Scan for the cell matching the given text and deliver its [x, y] coordinate at center. 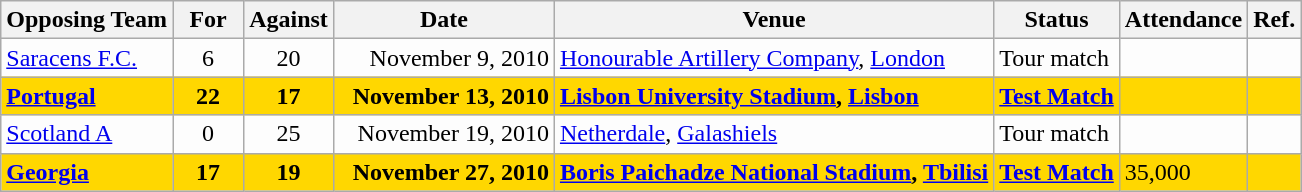
35,000 [1183, 172]
19 [289, 172]
6 [208, 58]
Georgia [87, 172]
0 [208, 134]
November 19, 2010 [444, 134]
Attendance [1183, 20]
Date [444, 20]
Saracens F.C. [87, 58]
Venue [774, 20]
Opposing Team [87, 20]
Portugal [87, 96]
20 [289, 58]
25 [289, 134]
Scotland A [87, 134]
22 [208, 96]
November 13, 2010 [444, 96]
Honourable Artillery Company, London [774, 58]
Netherdale, Galashiels [774, 134]
Status [1057, 20]
November 9, 2010 [444, 58]
Against [289, 20]
Lisbon University Stadium, Lisbon [774, 96]
November 27, 2010 [444, 172]
Ref. [1274, 20]
For [208, 20]
Boris Paichadze National Stadium, Tbilisi [774, 172]
